Capture the cell that displays the provided text and extract its [X, Y] central coordinate. 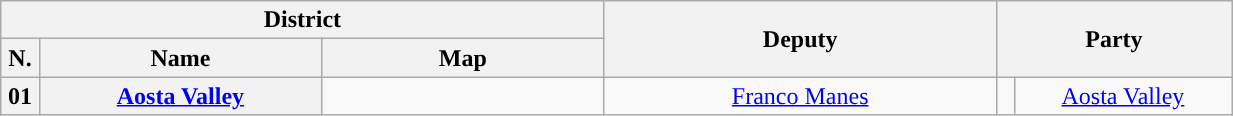
Name [180, 58]
District [302, 20]
01 [20, 96]
Franco Manes [800, 96]
Deputy [800, 39]
N. [20, 58]
Map [463, 58]
Party [1114, 39]
